Extract the (x, y) coordinate from the center of the cell holding the provided text.  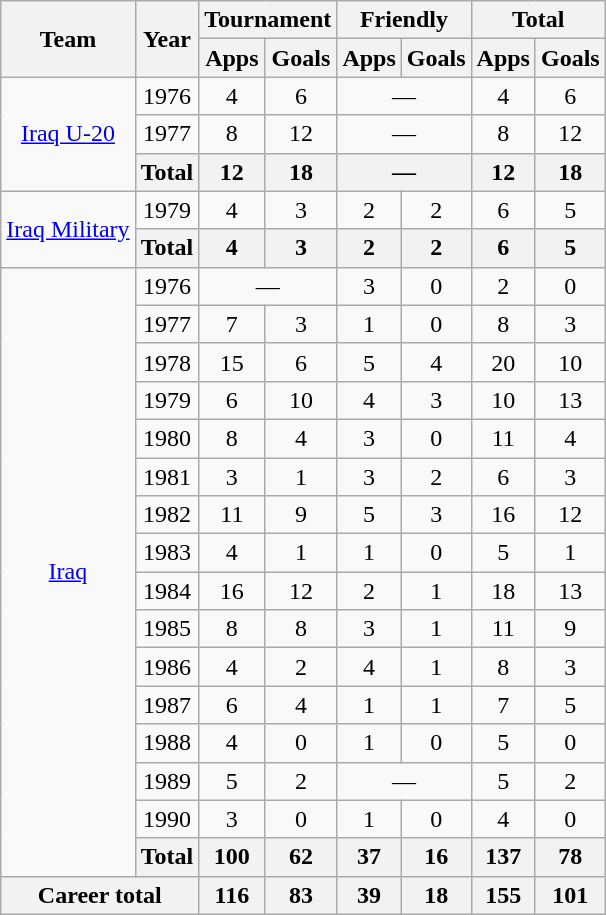
137 (503, 857)
1981 (167, 477)
Year (167, 39)
37 (369, 857)
39 (369, 895)
Iraq Military (68, 229)
62 (301, 857)
155 (503, 895)
20 (503, 362)
1989 (167, 781)
Iraq (68, 572)
Friendly (404, 20)
100 (232, 857)
1990 (167, 819)
1983 (167, 553)
101 (570, 895)
15 (232, 362)
1988 (167, 743)
1986 (167, 667)
Iraq U-20 (68, 134)
83 (301, 895)
116 (232, 895)
1980 (167, 438)
1978 (167, 362)
78 (570, 857)
Career total (100, 895)
1984 (167, 591)
1987 (167, 705)
Team (68, 39)
1982 (167, 515)
1985 (167, 629)
Tournament (268, 20)
